Find where the given text appears and provide that cell's center as (x, y) coordinate. 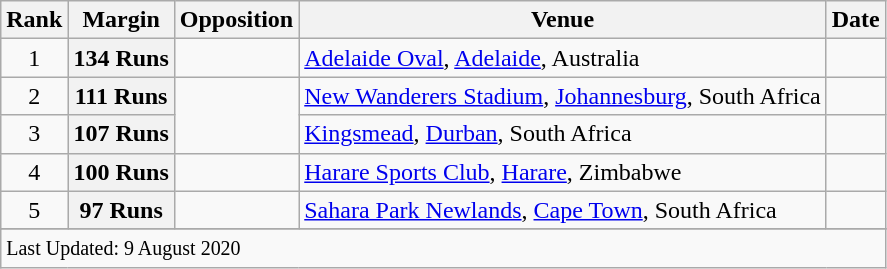
2 (34, 96)
Date (856, 20)
Rank (34, 20)
New Wanderers Stadium, Johannesburg, South Africa (563, 96)
Opposition (236, 20)
Adelaide Oval, Adelaide, Australia (563, 58)
4 (34, 172)
Margin (121, 20)
Kingsmead, Durban, South Africa (563, 134)
97 Runs (121, 210)
107 Runs (121, 134)
Harare Sports Club, Harare, Zimbabwe (563, 172)
Venue (563, 20)
Last Updated: 9 August 2020 (444, 248)
3 (34, 134)
1 (34, 58)
5 (34, 210)
Sahara Park Newlands, Cape Town, South Africa (563, 210)
134 Runs (121, 58)
100 Runs (121, 172)
111 Runs (121, 96)
